Identify which cell holds the provided text, then report its [X, Y] central coordinate. 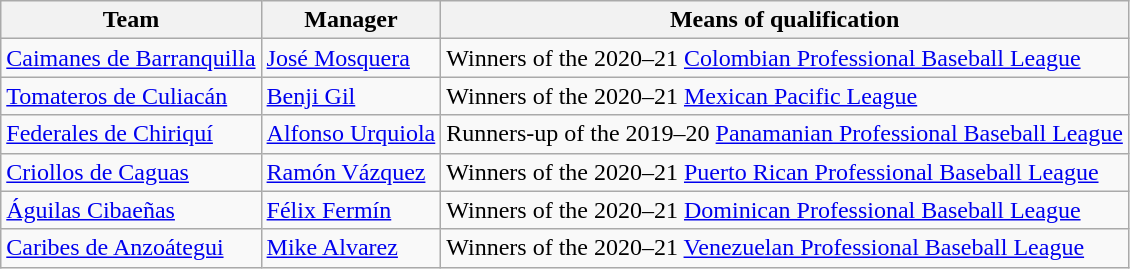
Team [131, 20]
Winners of the 2020–21 Colombian Professional Baseball League [785, 58]
Runners-up of the 2019–20 Panamanian Professional Baseball League [785, 134]
Means of qualification [785, 20]
Criollos de Caguas [131, 172]
José Mosquera [351, 58]
Manager [351, 20]
Winners of the 2020–21 Dominican Professional Baseball League [785, 210]
Caimanes de Barranquilla [131, 58]
Winners of the 2020–21 Puerto Rican Professional Baseball League [785, 172]
Alfonso Urquiola [351, 134]
Winners of the 2020–21 Mexican Pacific League [785, 96]
Winners of the 2020–21 Venezuelan Professional Baseball League [785, 248]
Águilas Cibaeñas [131, 210]
Tomateros de Culiacán [131, 96]
Ramón Vázquez [351, 172]
Mike Alvarez [351, 248]
Federales de Chiriquí [131, 134]
Félix Fermín [351, 210]
Caribes de Anzoátegui [131, 248]
Benji Gil [351, 96]
